For the text-containing cell, return its midpoint in (X, Y) coordinate format. 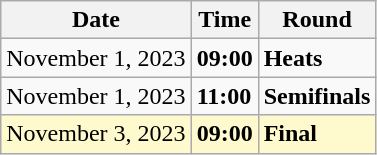
November 3, 2023 (96, 134)
Date (96, 20)
Time (224, 20)
Final (317, 134)
Round (317, 20)
Heats (317, 58)
11:00 (224, 96)
Semifinals (317, 96)
